Scan for the cell matching the given text and deliver its (X, Y) coordinate at center. 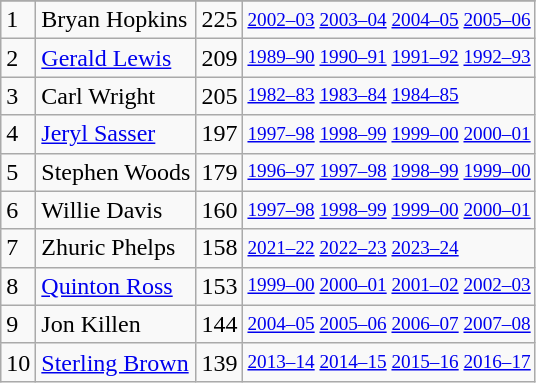
Quinton Ross (116, 286)
1999–00 2000–01 2001–02 2002–03 (389, 286)
197 (220, 134)
Bryan Hopkins (116, 20)
1982–83 1983–84 1984–85 (389, 96)
9 (18, 324)
225 (220, 20)
158 (220, 248)
3 (18, 96)
2021–22 2022–23 2023–24 (389, 248)
7 (18, 248)
2002–03 2003–04 2004–05 2005–06 (389, 20)
209 (220, 58)
Carl Wright (116, 96)
139 (220, 362)
8 (18, 286)
2 (18, 58)
1996–97 1997–98 1998–99 1999–00 (389, 172)
4 (18, 134)
Zhuric Phelps (116, 248)
153 (220, 286)
160 (220, 210)
Gerald Lewis (116, 58)
Jon Killen (116, 324)
Stephen Woods (116, 172)
1989–90 1990–91 1991–92 1992–93 (389, 58)
2013–14 2014–15 2015–16 2016–17 (389, 362)
6 (18, 210)
Sterling Brown (116, 362)
2004–05 2005–06 2006–07 2007–08 (389, 324)
Willie Davis (116, 210)
179 (220, 172)
205 (220, 96)
144 (220, 324)
1 (18, 20)
10 (18, 362)
Jeryl Sasser (116, 134)
5 (18, 172)
